Determine the (x, y) coordinate at the center of the cell enclosing the given text.  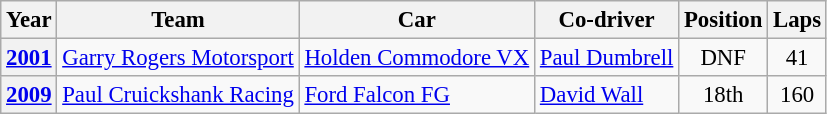
Year (29, 20)
Holden Commodore VX (416, 58)
18th (724, 95)
DNF (724, 58)
Car (416, 20)
160 (798, 95)
Paul Cruickshank Racing (178, 95)
41 (798, 58)
2009 (29, 95)
2001 (29, 58)
Team (178, 20)
Garry Rogers Motorsport (178, 58)
Position (724, 20)
Paul Dumbrell (607, 58)
Laps (798, 20)
Ford Falcon FG (416, 95)
Co-driver (607, 20)
David Wall (607, 95)
